Detect which cell encompasses the target text, then output its [X, Y] center coordinate. 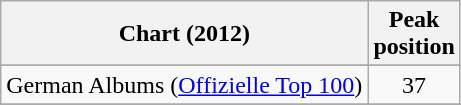
German Albums (Offizielle Top 100) [184, 85]
Peakposition [414, 34]
Chart (2012) [184, 34]
37 [414, 85]
